Find where the given text appears and provide that cell's center as [X, Y] coordinate. 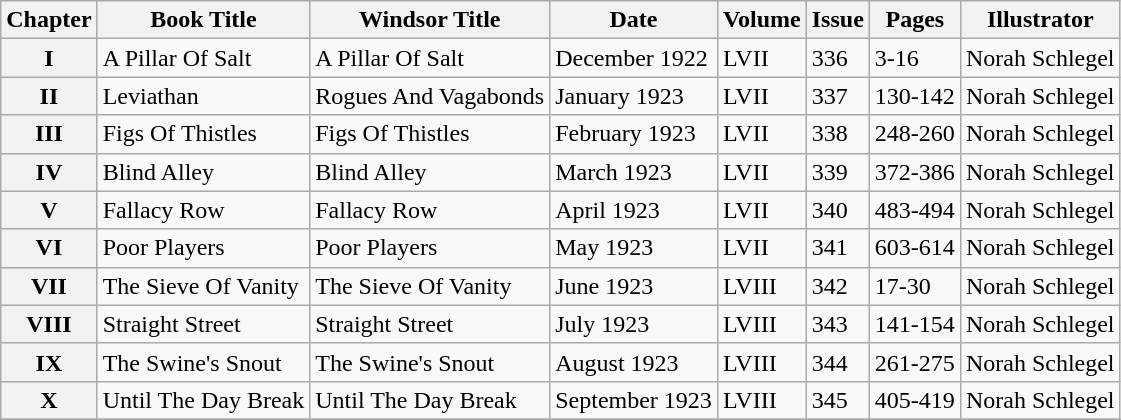
3-16 [914, 58]
February 1923 [634, 134]
342 [838, 286]
341 [838, 248]
July 1923 [634, 324]
Windsor Title [430, 20]
I [49, 58]
Volume [762, 20]
248-260 [914, 134]
V [49, 210]
336 [838, 58]
VI [49, 248]
December 1922 [634, 58]
August 1923 [634, 362]
340 [838, 210]
338 [838, 134]
III [49, 134]
141-154 [914, 324]
603-614 [914, 248]
337 [838, 96]
IX [49, 362]
Issue [838, 20]
Rogues And Vagabonds [430, 96]
344 [838, 362]
VII [49, 286]
January 1923 [634, 96]
Leviathan [204, 96]
June 1923 [634, 286]
Pages [914, 20]
VIII [49, 324]
Book Title [204, 20]
Illustrator [1040, 20]
17-30 [914, 286]
345 [838, 400]
Chapter [49, 20]
September 1923 [634, 400]
405-419 [914, 400]
483-494 [914, 210]
261-275 [914, 362]
IV [49, 172]
Date [634, 20]
II [49, 96]
May 1923 [634, 248]
339 [838, 172]
X [49, 400]
343 [838, 324]
March 1923 [634, 172]
372-386 [914, 172]
130-142 [914, 96]
April 1923 [634, 210]
